Identify which cell holds the provided text, then report its (x, y) central coordinate. 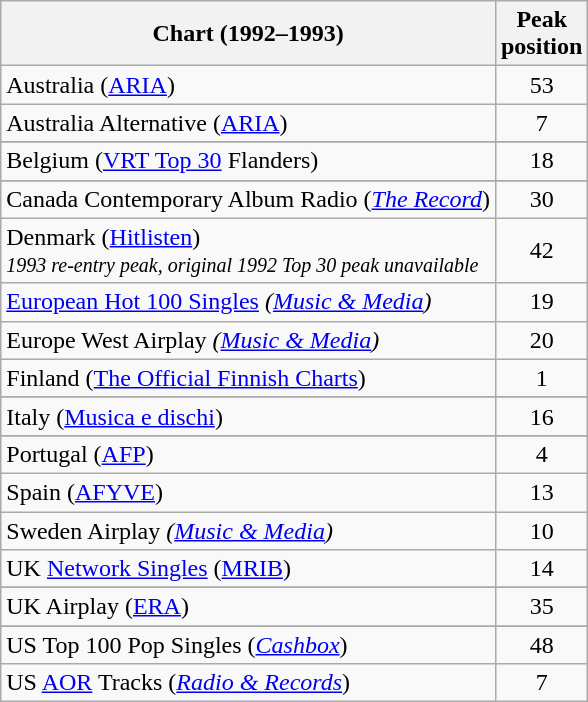
14 (541, 569)
Sweden Airplay (Music & Media) (248, 531)
10 (541, 531)
19 (541, 302)
16 (541, 416)
42 (541, 250)
48 (541, 645)
35 (541, 607)
Australia (ARIA) (248, 85)
Chart (1992–1993) (248, 34)
20 (541, 340)
Australia Alternative (ARIA) (248, 123)
US Top 100 Pop Singles (Cashbox) (248, 645)
53 (541, 85)
UK Network Singles (MRIB) (248, 569)
13 (541, 492)
Peakposition (541, 34)
18 (541, 161)
Belgium (VRT Top 30 Flanders) (248, 161)
1 (541, 378)
European Hot 100 Singles (Music & Media) (248, 302)
Europe West Airplay (Music & Media) (248, 340)
Denmark (Hitlisten)1993 re-entry peak, original 1992 Top 30 peak unavailable (248, 250)
Spain (AFYVE) (248, 492)
Italy (Musica e dischi) (248, 416)
4 (541, 454)
Finland (The Official Finnish Charts) (248, 378)
US AOR Tracks (Radio & Records) (248, 683)
Canada Contemporary Album Radio (The Record) (248, 199)
Portugal (AFP) (248, 454)
30 (541, 199)
UK Airplay (ERA) (248, 607)
